Search for the cell housing the specified text and yield its (X, Y) center coordinate. 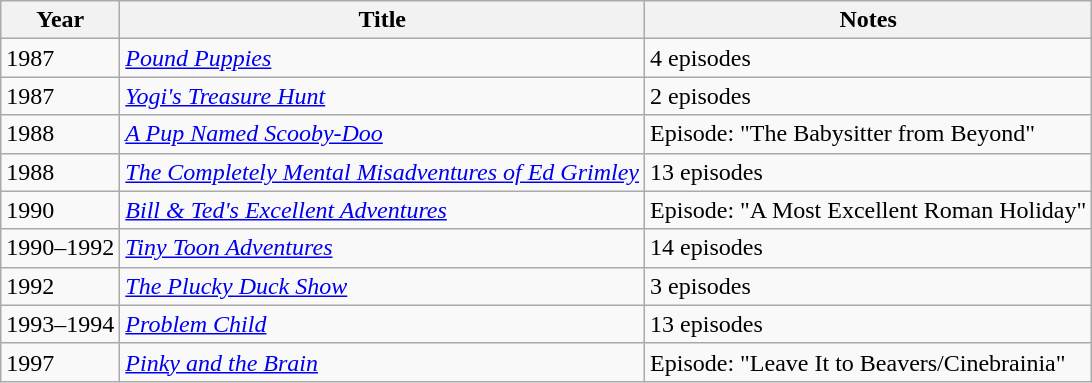
3 episodes (868, 286)
1992 (60, 286)
1997 (60, 362)
Bill & Ted's Excellent Adventures (382, 210)
14 episodes (868, 248)
Problem Child (382, 324)
2 episodes (868, 96)
Title (382, 20)
Tiny Toon Adventures (382, 248)
A Pup Named Scooby-Doo (382, 134)
Pound Puppies (382, 58)
Episode: "A Most Excellent Roman Holiday" (868, 210)
1993–1994 (60, 324)
The Completely Mental Misadventures of Ed Grimley (382, 172)
Episode: "Leave It to Beavers/Cinebrainia" (868, 362)
The Plucky Duck Show (382, 286)
Episode: "The Babysitter from Beyond" (868, 134)
4 episodes (868, 58)
Yogi's Treasure Hunt (382, 96)
Year (60, 20)
1990–1992 (60, 248)
Notes (868, 20)
Pinky and the Brain (382, 362)
1990 (60, 210)
